For the text-containing cell, return its midpoint in [X, Y] coordinate format. 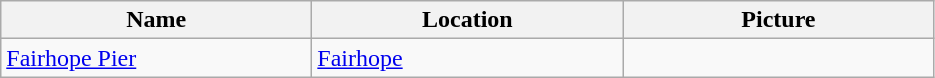
Fairhope Pier [156, 58]
Picture [778, 20]
Name [156, 20]
Location [468, 20]
Fairhope [468, 58]
